Provide the (X, Y) coordinate of the cell's center where the given text is located.  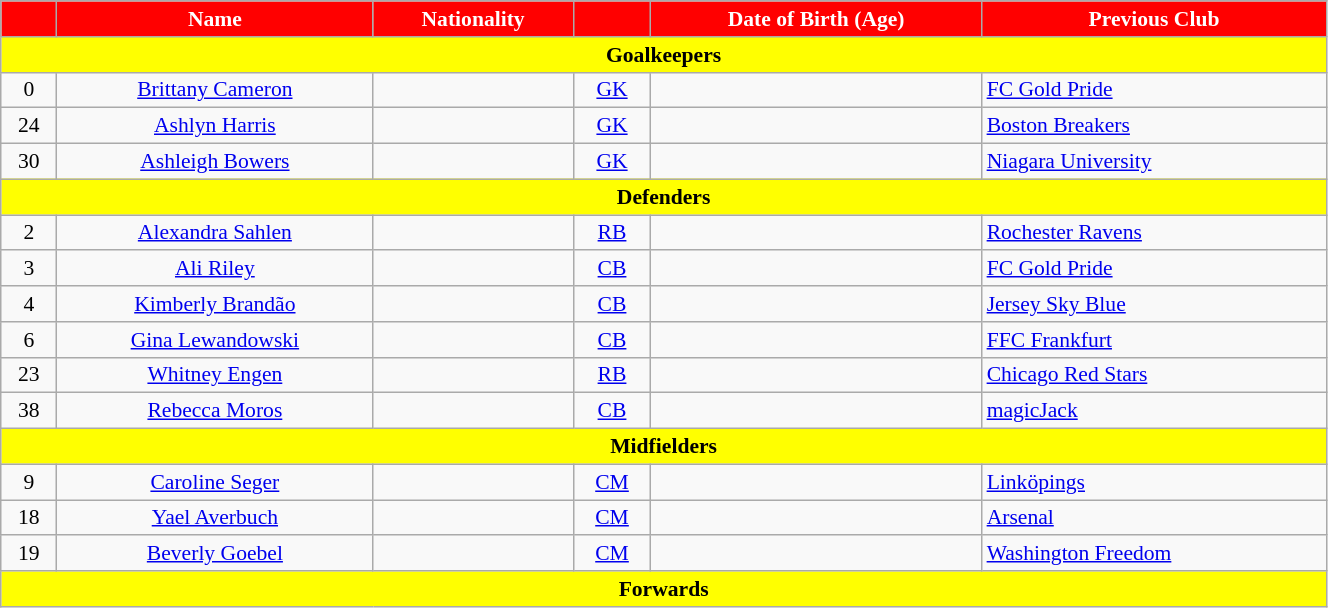
38 (29, 411)
Whitney Engen (215, 375)
Yael Averbuch (215, 518)
Previous Club (1154, 19)
Defenders (664, 197)
Niagara University (1154, 162)
Caroline Seger (215, 482)
3 (29, 269)
Forwards (664, 589)
24 (29, 126)
Jersey Sky Blue (1154, 304)
Kimberly Brandão (215, 304)
Arsenal (1154, 518)
Linköpings (1154, 482)
Midfielders (664, 447)
Rochester Ravens (1154, 233)
Alexandra Sahlen (215, 233)
30 (29, 162)
Goalkeepers (664, 55)
Brittany Cameron (215, 90)
Beverly Goebel (215, 554)
23 (29, 375)
Boston Breakers (1154, 126)
Washington Freedom (1154, 554)
0 (29, 90)
Date of Birth (Age) (816, 19)
Chicago Red Stars (1154, 375)
Gina Lewandowski (215, 340)
FFC Frankfurt (1154, 340)
Rebecca Moros (215, 411)
magicJack (1154, 411)
9 (29, 482)
18 (29, 518)
Nationality (473, 19)
4 (29, 304)
2 (29, 233)
6 (29, 340)
Name (215, 19)
Ashlyn Harris (215, 126)
19 (29, 554)
Ashleigh Bowers (215, 162)
Ali Riley (215, 269)
